Output the [X, Y] coordinate of the center of the cell containing the given text.  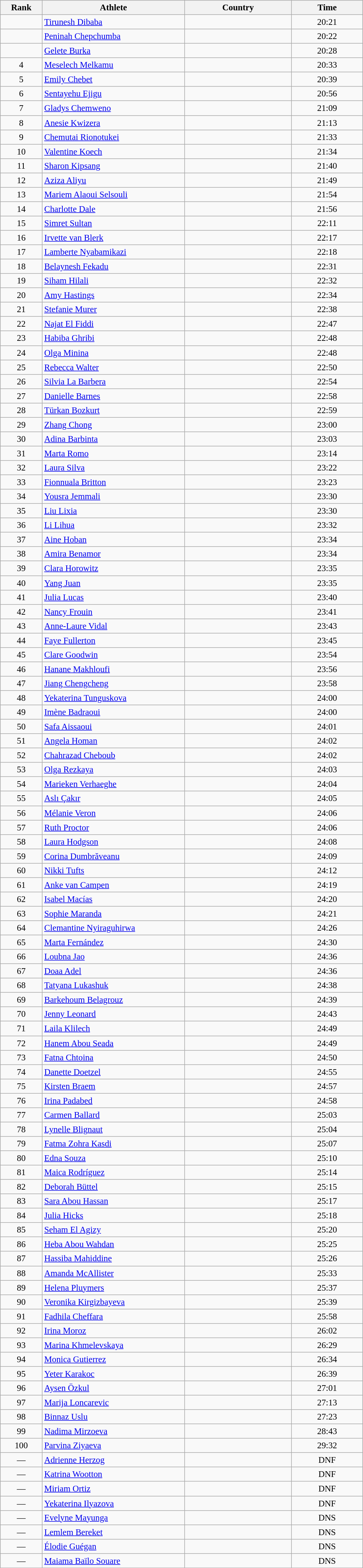
48 [21, 698]
Yekaterina Tunguskova [113, 698]
22:54 [327, 381]
Julia Lucas [113, 597]
Belaynesh Fekadu [113, 267]
21:56 [327, 209]
Corina Dumbrăveanu [113, 856]
30 [21, 439]
25:39 [327, 1302]
Simret Sultan [113, 223]
36 [21, 525]
Barkehoum Belagrouz [113, 1000]
Amira Benamor [113, 554]
38 [21, 554]
86 [21, 1244]
Country [238, 8]
23:43 [327, 626]
22:18 [327, 252]
Irina Moroz [113, 1331]
Adrienne Herzog [113, 1460]
100 [21, 1446]
14 [21, 209]
80 [21, 1158]
17 [21, 252]
26:29 [327, 1345]
Faye Fullerton [113, 640]
21:49 [327, 180]
Tirunesh Dibaba [113, 22]
49 [21, 712]
46 [21, 669]
27:13 [327, 1403]
24:43 [327, 1014]
25:37 [327, 1288]
74 [21, 1072]
20:21 [327, 22]
Lamberte Nyabamikazi [113, 252]
27 [21, 396]
59 [21, 856]
Türkan Bozkurt [113, 410]
Clara Horowitz [113, 568]
Evelyne Mayunga [113, 1518]
Loubna Jao [113, 957]
11 [21, 166]
24:38 [327, 985]
21:09 [327, 108]
Sara Abou Hassan [113, 1201]
87 [21, 1259]
22:59 [327, 410]
Hassiba Mahiddine [113, 1259]
Clare Goodwin [113, 655]
15 [21, 223]
Élodie Guégan [113, 1546]
69 [21, 1000]
Emily Chebet [113, 80]
Olga Minina [113, 353]
20:56 [327, 94]
Mariem Alaoui Selsouli [113, 195]
89 [21, 1288]
24:08 [327, 842]
Binnaz Uslu [113, 1417]
96 [21, 1388]
52 [21, 756]
Julia Hicks [113, 1216]
93 [21, 1345]
24:30 [327, 943]
22:11 [327, 223]
25:15 [327, 1187]
71 [21, 1029]
37 [21, 540]
77 [21, 1115]
25 [21, 367]
Najat El Fiddi [113, 324]
Marija Loncarevic [113, 1403]
Tatyana Lukashuk [113, 985]
Marta Fernández [113, 943]
Carmen Ballard [113, 1115]
24:21 [327, 913]
62 [21, 899]
Helena Pluymers [113, 1288]
7 [21, 108]
9 [21, 137]
Laura Silva [113, 468]
24:58 [327, 1101]
Lynelle Blignaut [113, 1129]
76 [21, 1101]
Time [327, 8]
Jenny Leonard [113, 1014]
34 [21, 497]
Maiama Baïlo Souare [113, 1561]
51 [21, 741]
Mélanie Veron [113, 813]
16 [21, 238]
25:10 [327, 1158]
88 [21, 1273]
Anne-Laure Vidal [113, 626]
21:13 [327, 123]
Chahrazad Cheboub [113, 756]
25:26 [327, 1259]
5 [21, 80]
Fatma Zohra Kasdi [113, 1144]
66 [21, 957]
24:12 [327, 871]
20:39 [327, 80]
22:32 [327, 281]
58 [21, 842]
25:14 [327, 1172]
21:33 [327, 137]
25:25 [327, 1244]
24:57 [327, 1086]
42 [21, 612]
Marieken Verhaeghe [113, 784]
Nancy Frouin [113, 612]
23 [21, 339]
24:20 [327, 899]
27:01 [327, 1388]
Aziza Aliyu [113, 180]
Hanem Abou Seada [113, 1043]
64 [21, 928]
32 [21, 468]
83 [21, 1201]
23:32 [327, 525]
21:40 [327, 166]
33 [21, 482]
25:58 [327, 1316]
Danielle Barnes [113, 396]
24:55 [327, 1072]
22:17 [327, 238]
24:50 [327, 1057]
Liu Lixia [113, 511]
Fionnuala Britton [113, 482]
25:18 [327, 1216]
Anesie Kwizera [113, 123]
23:00 [327, 425]
Li Lihua [113, 525]
78 [21, 1129]
28:43 [327, 1431]
20 [21, 295]
27:23 [327, 1417]
39 [21, 568]
22 [21, 324]
Fadhila Cheffara [113, 1316]
Yang Juan [113, 583]
Aslı Çakır [113, 799]
23:03 [327, 439]
63 [21, 913]
Edna Souza [113, 1158]
67 [21, 971]
Chemutai Rionotukei [113, 137]
Marina Khmelevskaya [113, 1345]
6 [21, 94]
23:14 [327, 453]
31 [21, 453]
25:04 [327, 1129]
Amy Hastings [113, 295]
25:17 [327, 1201]
Rebecca Walter [113, 367]
56 [21, 813]
Sophie Maranda [113, 913]
Olga Rezkaya [113, 770]
18 [21, 267]
Irvette van Blerk [113, 238]
84 [21, 1216]
53 [21, 770]
Laila Klilech [113, 1029]
94 [21, 1360]
Clemantine Nyiraguhirwa [113, 928]
22:50 [327, 367]
29:32 [327, 1446]
8 [21, 123]
Anke van Campen [113, 885]
65 [21, 943]
Maica Rodríguez [113, 1172]
82 [21, 1187]
Veronika Kirgizbayeva [113, 1302]
20:33 [327, 65]
Meselech Melkamu [113, 65]
Ruth Proctor [113, 827]
Seham El Agizy [113, 1230]
Parvina Ziyaeva [113, 1446]
Kirsten Braem [113, 1086]
12 [21, 180]
Siham Hilali [113, 281]
19 [21, 281]
Miriam Ortiz [113, 1489]
81 [21, 1172]
Sentayehu Ejigu [113, 94]
Yeter Karakoc [113, 1374]
85 [21, 1230]
Marta Romo [113, 453]
23:58 [327, 684]
Danette Doetzel [113, 1072]
20:22 [327, 36]
Yekaterina Ilyazova [113, 1503]
44 [21, 640]
70 [21, 1014]
98 [21, 1417]
26:02 [327, 1331]
Safa Aissaoui [113, 727]
61 [21, 885]
Aine Hoban [113, 540]
Aysen Özkul [113, 1388]
Lemlem Bereket [113, 1532]
22:31 [327, 267]
91 [21, 1316]
54 [21, 784]
Isabel Macías [113, 899]
24:04 [327, 784]
24:39 [327, 1000]
Amanda McAllister [113, 1273]
92 [21, 1331]
79 [21, 1144]
13 [21, 195]
90 [21, 1302]
24:09 [327, 856]
Fatna Chtoina [113, 1057]
Irina Padabed [113, 1101]
25:07 [327, 1144]
40 [21, 583]
41 [21, 597]
55 [21, 799]
Peninah Chepchumba [113, 36]
68 [21, 985]
Athlete [113, 8]
Laura Hodgson [113, 842]
35 [21, 511]
43 [21, 626]
29 [21, 425]
Habiba Ghribi [113, 339]
Stefanie Murer [113, 309]
23:41 [327, 612]
24:05 [327, 799]
Rank [21, 8]
Sharon Kipsang [113, 166]
25:33 [327, 1273]
57 [21, 827]
26:34 [327, 1360]
47 [21, 684]
24:01 [327, 727]
24:03 [327, 770]
28 [21, 410]
Valentine Koech [113, 151]
25:03 [327, 1115]
Nadima Mirzoeva [113, 1431]
26 [21, 381]
23:45 [327, 640]
Nikki Tufts [113, 871]
Gelete Burka [113, 51]
22:47 [327, 324]
22:34 [327, 295]
Jiang Chengcheng [113, 684]
23:40 [327, 597]
26:39 [327, 1374]
Hanane Makhloufi [113, 669]
Yousra Jemmali [113, 497]
60 [21, 871]
4 [21, 65]
Deborah Büttel [113, 1187]
24:19 [327, 885]
99 [21, 1431]
24 [21, 353]
50 [21, 727]
Charlotte Dale [113, 209]
22:58 [327, 396]
Doaa Adel [113, 971]
21 [21, 309]
Monica Gutierrez [113, 1360]
23:56 [327, 669]
24:26 [327, 928]
21:54 [327, 195]
21:34 [327, 151]
22:38 [327, 309]
95 [21, 1374]
45 [21, 655]
25:20 [327, 1230]
97 [21, 1403]
Angela Homan [113, 741]
20:28 [327, 51]
Imène Badraoui [113, 712]
23:23 [327, 482]
Heba Abou Wahdan [113, 1244]
23:22 [327, 468]
73 [21, 1057]
Silvia La Barbera [113, 381]
72 [21, 1043]
Zhang Chong [113, 425]
Adina Barbinta [113, 439]
75 [21, 1086]
Gladys Chemweno [113, 108]
10 [21, 151]
23:54 [327, 655]
Katrina Wootton [113, 1475]
